Extract the [X, Y] coordinate from the center of the cell holding the provided text.  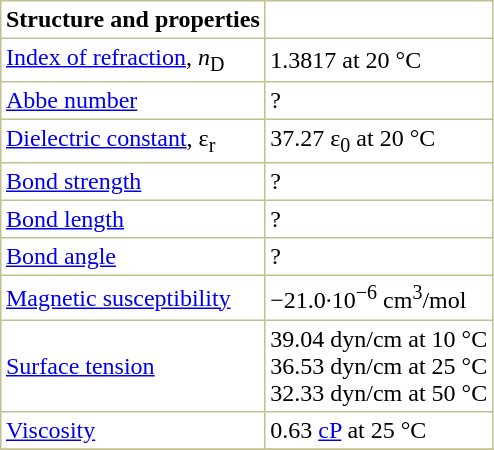
−21.0·10−6 cm3/mol [378, 298]
1.3817 at 20 °C [378, 60]
Index of refraction, nD [133, 60]
Surface tension [133, 366]
37.27 ε0 at 20 °C [378, 142]
Abbe number [133, 101]
Bond angle [133, 257]
Magnetic susceptibility [133, 298]
39.04 dyn/cm at 10 °C36.53 dyn/cm at 25 °C32.33 dyn/cm at 50 °C [378, 366]
Viscosity [133, 430]
Dielectric constant, εr [133, 142]
Bond strength [133, 182]
Bond length [133, 220]
0.63 cP at 25 °C [378, 430]
Structure and properties [133, 20]
